Scan for the cell matching the given text and deliver its (X, Y) coordinate at center. 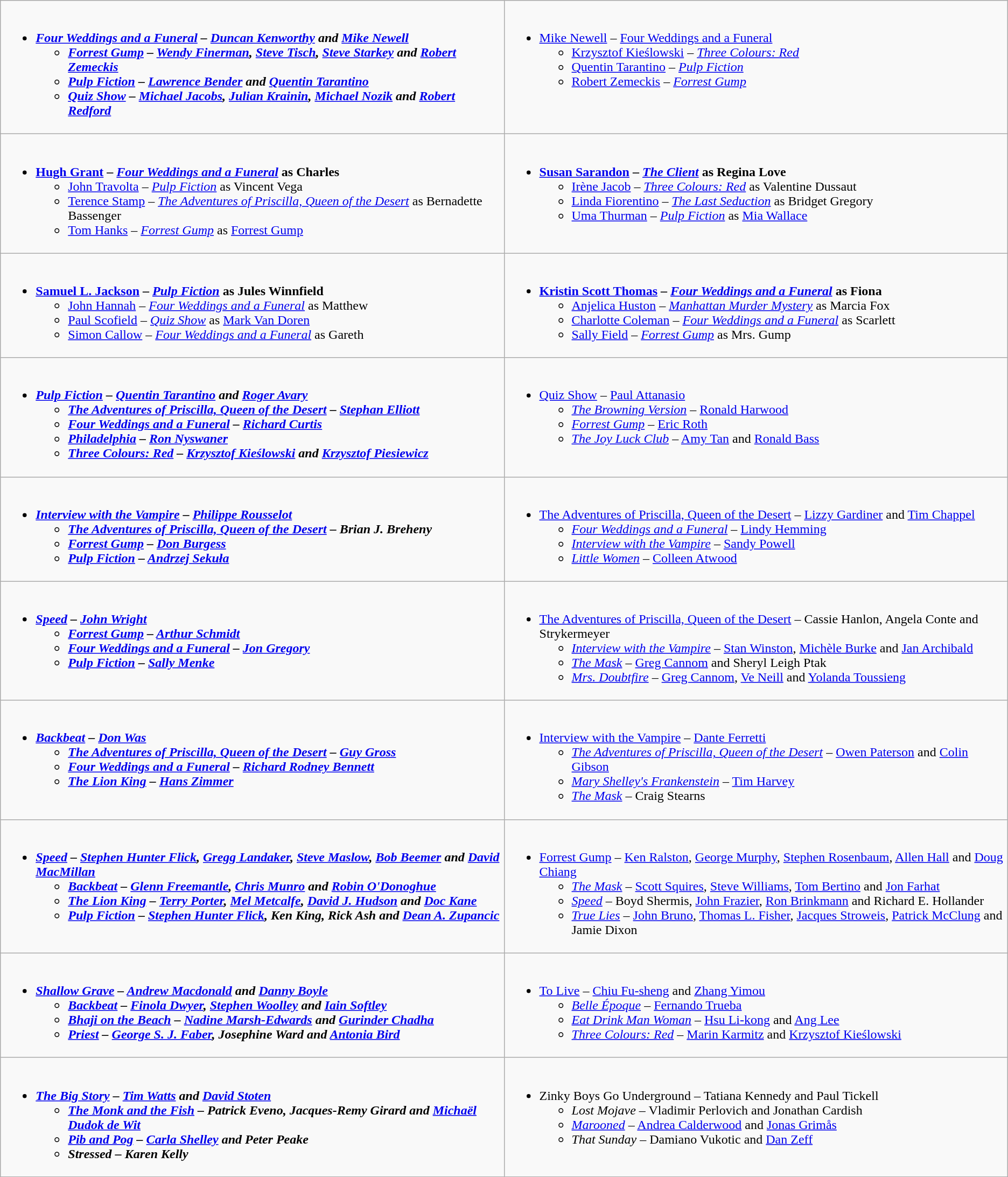
Speed – John WrightForrest Gump – Arthur SchmidtFour Weddings and a Funeral – Jon GregoryPulp Fiction – Sally Menke (252, 641)
Quiz Show – Paul AttanasioThe Browning Version – Ronald HarwoodForrest Gump – Eric RothThe Joy Luck Club – Amy Tan and Ronald Bass (756, 417)
Mike Newell – Four Weddings and a FuneralKrzysztof Kieślowski – Three Colours: RedQuentin Tarantino – Pulp FictionRobert Zemeckis – Forrest Gump (756, 67)
